Detect which cell encompasses the target text, then output its (x, y) center coordinate. 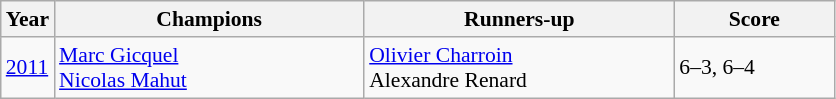
2011 (28, 68)
Runners-up (519, 19)
6–3, 6–4 (754, 68)
Olivier Charroin Alexandre Renard (519, 68)
Marc Gicquel Nicolas Mahut (209, 68)
Score (754, 19)
Year (28, 19)
Champions (209, 19)
